Locate the cell with the specified text and output its (X, Y) center coordinate. 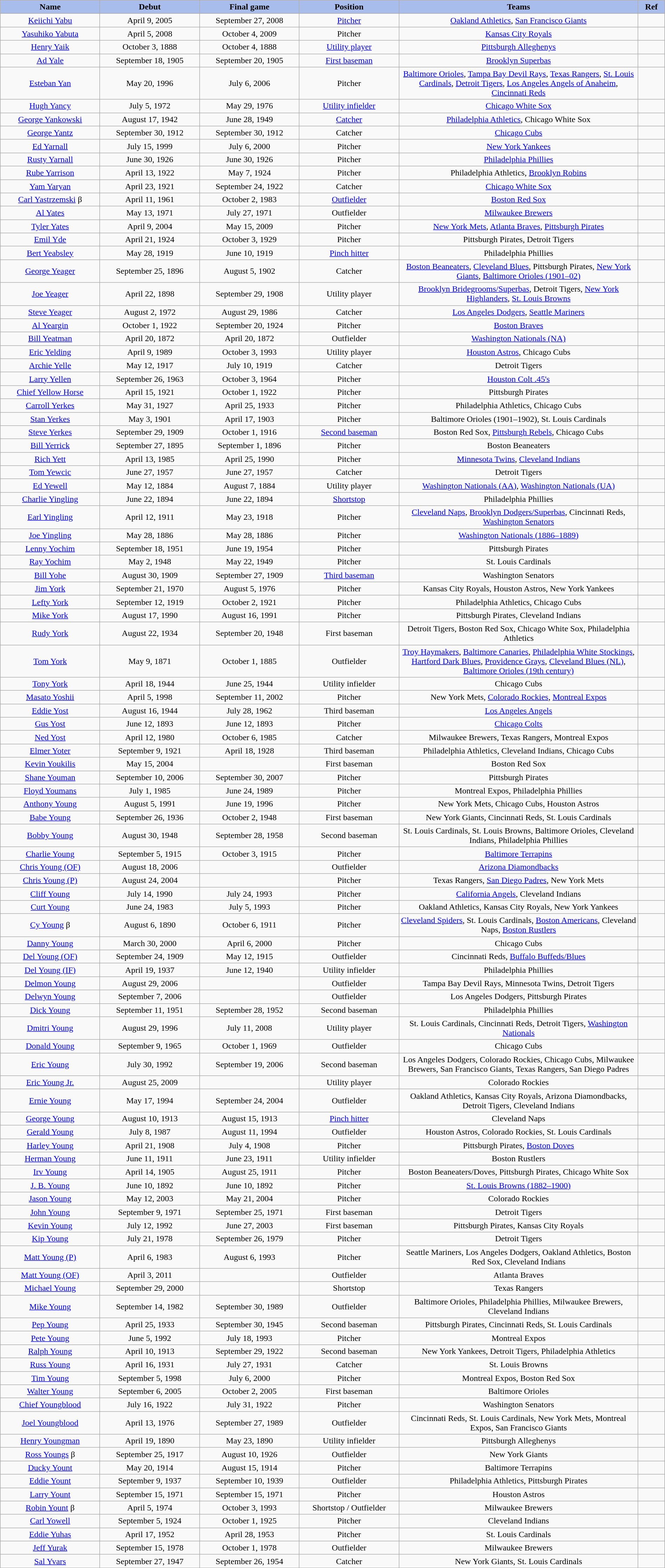
April 12, 1980 (150, 737)
September 21, 1970 (150, 589)
September 27, 1909 (249, 575)
Floyd Youmans (50, 791)
Jeff Yurak (50, 1548)
April 6, 2000 (249, 943)
April 17, 1903 (249, 419)
Kevin Youkilis (50, 764)
October 1, 1978 (249, 1548)
Carl Yastrzemski β (50, 200)
Oakland Athletics, Kansas City Royals, Arizona Diamondbacks, Detroit Tigers, Cleveland Indians (518, 1101)
April 11, 1961 (150, 200)
Del Young (OF) (50, 957)
April 3, 2011 (150, 1275)
George Young (50, 1118)
September 19, 2006 (249, 1064)
August 22, 1934 (150, 633)
April 9, 1989 (150, 352)
Ducky Yount (50, 1468)
July 14, 1990 (150, 894)
September 26, 1954 (249, 1561)
Stan Yerkes (50, 419)
May 22, 1949 (249, 562)
September 26, 1979 (249, 1239)
June 25, 1944 (249, 684)
July 27, 1931 (249, 1364)
August 18, 2006 (150, 867)
October 1, 1885 (249, 661)
April 19, 1937 (150, 970)
New York Giants, Cincinnati Reds, St. Louis Cardinals (518, 817)
Yasuhiko Yabuta (50, 34)
April 23, 1921 (150, 186)
Washington Nationals (1886–1889) (518, 535)
Houston Astros (518, 1494)
July 28, 1962 (249, 711)
August 24, 2004 (150, 880)
October 1, 1925 (249, 1521)
August 6, 1993 (249, 1257)
May 12, 1915 (249, 957)
Cleveland Naps, Brooklyn Dodgers/Superbas, Cincinnati Reds, Washington Senators (518, 517)
October 2, 1948 (249, 817)
Baltimore Orioles (518, 1391)
Charlie Yingling (50, 499)
Minnesota Twins, Cleveland Indians (518, 459)
August 17, 1942 (150, 119)
April 12, 1911 (150, 517)
September 25, 1917 (150, 1454)
May 23, 1890 (249, 1441)
July 31, 1922 (249, 1405)
October 2, 2005 (249, 1391)
April 21, 1924 (150, 240)
September 27, 2008 (249, 20)
May 23, 1918 (249, 517)
May 12, 1917 (150, 365)
Donald Young (50, 1046)
April 9, 2005 (150, 20)
April 18, 1928 (249, 751)
October 4, 1888 (249, 47)
Yam Yaryan (50, 186)
Houston Colt .45's (518, 379)
Texas Rangers, San Diego Padres, New York Mets (518, 880)
August 11, 1994 (249, 1132)
Philadelphia Athletics, Brooklyn Robins (518, 173)
September 15, 1978 (150, 1548)
May 7, 1924 (249, 173)
September 10, 2006 (150, 777)
Tyler Yates (50, 226)
Eric Young (50, 1064)
Al Yates (50, 213)
May 20, 1914 (150, 1468)
May 21, 2004 (249, 1199)
Montreal Expos, Boston Red Sox (518, 1378)
Name (50, 7)
September 9, 1971 (150, 1212)
Cleveland Indians (518, 1521)
Gerald Young (50, 1132)
August 30, 1909 (150, 575)
August 5, 1976 (249, 589)
September 24, 1909 (150, 957)
Position (349, 7)
George Yantz (50, 133)
Houston Astros, Chicago Cubs (518, 352)
August 25, 2009 (150, 1082)
New York Giants (518, 1454)
Houston Astros, Colorado Rockies, St. Louis Cardinals (518, 1132)
July 21, 1978 (150, 1239)
Henry Yaik (50, 47)
Ref (651, 7)
Kansas City Royals (518, 34)
Eddie Yuhas (50, 1534)
Joel Youngblood (50, 1423)
Oakland Athletics, San Francisco Giants (518, 20)
August 25, 1911 (249, 1172)
Matt Young (OF) (50, 1275)
Los Angeles Dodgers, Seattle Mariners (518, 312)
March 30, 2000 (150, 943)
Shortstop / Outfielder (349, 1508)
Kansas City Royals, Houston Astros, New York Yankees (518, 589)
April 19, 1890 (150, 1441)
August 6, 1890 (150, 925)
September 20, 1948 (249, 633)
July 4, 1908 (249, 1145)
New York Yankees, Detroit Tigers, Philadelphia Athletics (518, 1351)
September 29, 1908 (249, 294)
Gus Yost (50, 724)
August 17, 1990 (150, 615)
April 13, 1985 (150, 459)
Danny Young (50, 943)
Cleveland Naps (518, 1118)
September 29, 1922 (249, 1351)
Chris Young (P) (50, 880)
September 7, 2006 (150, 997)
Esteban Yan (50, 83)
April 13, 1976 (150, 1423)
Final game (249, 7)
Hugh Yancy (50, 106)
April 14, 1905 (150, 1172)
Eric Yelding (50, 352)
September 29, 1909 (150, 432)
Bill Yeatman (50, 339)
September 28, 1952 (249, 1010)
George Yankowski (50, 119)
May 9, 1871 (150, 661)
Curt Young (50, 907)
Masato Yoshii (50, 697)
May 12, 2003 (150, 1199)
Dick Young (50, 1010)
Mike Young (50, 1306)
Eddie Yost (50, 711)
Montreal Expos (518, 1338)
Oakland Athletics, Kansas City Royals, New York Yankees (518, 907)
Cleveland Spiders, St. Louis Cardinals, Boston Americans, Cleveland Naps, Boston Rustlers (518, 925)
Baltimore Orioles (1901–1902), St. Louis Cardinals (518, 419)
Delwyn Young (50, 997)
Rich Yett (50, 459)
Herman Young (50, 1159)
October 3, 1915 (249, 853)
Ralph Young (50, 1351)
June 19, 1954 (249, 549)
May 20, 1996 (150, 83)
April 17, 1952 (150, 1534)
Tampa Bay Devil Rays, Minnesota Twins, Detroit Tigers (518, 983)
July 18, 1993 (249, 1338)
October 2, 1921 (249, 602)
September 9, 1937 (150, 1481)
May 12, 1884 (150, 486)
April 25, 1990 (249, 459)
July 27, 1971 (249, 213)
Bert Yeabsley (50, 253)
Pete Young (50, 1338)
July 1, 1985 (150, 791)
April 18, 1944 (150, 684)
April 5, 2008 (150, 34)
September 26, 1936 (150, 817)
Chief Yellow Horse (50, 392)
Delmon Young (50, 983)
August 16, 1944 (150, 711)
Elmer Yoter (50, 751)
April 13, 1922 (150, 173)
June 23, 1911 (249, 1159)
September 20, 1905 (249, 60)
August 15, 1913 (249, 1118)
Carroll Yerkes (50, 405)
September 25, 1896 (150, 271)
Arizona Diamondbacks (518, 867)
Bill Yerrick (50, 446)
Pep Young (50, 1324)
Walter Young (50, 1391)
April 6, 1983 (150, 1257)
Baltimore Orioles, Tampa Bay Devil Rays, Texas Rangers, St. Louis Cardinals, Detroit Tigers, Los Angeles Angels of Anaheim, Cincinnati Reds (518, 83)
Carl Yowell (50, 1521)
September 27, 1947 (150, 1561)
Brooklyn Bridegrooms/Superbas, Detroit Tigers, New York Highlanders, St. Louis Browns (518, 294)
Harley Young (50, 1145)
John Young (50, 1212)
July 8, 1987 (150, 1132)
Montreal Expos, Philadelphia Phillies (518, 791)
Kevin Young (50, 1225)
September 26, 1963 (150, 379)
Washington Nationals (AA), Washington Nationals (UA) (518, 486)
Del Young (IF) (50, 970)
Ned Yost (50, 737)
Chicago Colts (518, 724)
Ray Yochim (50, 562)
August 30, 1948 (150, 835)
Ed Yewell (50, 486)
July 11, 2008 (249, 1028)
Cliff Young (50, 894)
July 30, 1992 (150, 1064)
October 3, 1888 (150, 47)
September 30, 2007 (249, 777)
September 18, 1905 (150, 60)
Bobby Young (50, 835)
July 6, 2006 (249, 83)
September 30, 1945 (249, 1324)
September 27, 1989 (249, 1423)
Ad Yale (50, 60)
Al Yeargin (50, 325)
October 1, 1916 (249, 432)
April 28, 1953 (249, 1534)
September 20, 1924 (249, 325)
September 1, 1896 (249, 446)
Robin Yount β (50, 1508)
Joe Yingling (50, 535)
Mike York (50, 615)
April 5, 1974 (150, 1508)
July 24, 1993 (249, 894)
May 17, 1994 (150, 1101)
Boston Beaneaters (518, 446)
Boston Rustlers (518, 1159)
September 24, 1922 (249, 186)
New York Giants, St. Louis Cardinals (518, 1561)
April 15, 1921 (150, 392)
New York Mets, Atlanta Braves, Pittsburgh Pirates (518, 226)
Rusty Yarnall (50, 159)
September 30, 1989 (249, 1306)
Larry Yount (50, 1494)
September 25, 1971 (249, 1212)
September 18, 1951 (150, 549)
Bill Yohe (50, 575)
September 5, 1915 (150, 853)
Pittsburgh Pirates, Kansas City Royals (518, 1225)
August 29, 1986 (249, 312)
June 27, 2003 (249, 1225)
October 3, 1929 (249, 240)
St. Louis Browns (518, 1364)
May 15, 2004 (150, 764)
Matt Young (P) (50, 1257)
Charlie Young (50, 853)
June 12, 1940 (249, 970)
September 12, 1919 (150, 602)
Archie Yelle (50, 365)
Shane Youman (50, 777)
October 4, 2009 (249, 34)
Emil Yde (50, 240)
Baltimore Orioles, Philadelphia Phillies, Milwaukee Brewers, Cleveland Indians (518, 1306)
Rudy York (50, 633)
May 15, 2009 (249, 226)
September 6, 2005 (150, 1391)
Tom Yewcic (50, 472)
Irv Young (50, 1172)
June 24, 1989 (249, 791)
October 6, 1911 (249, 925)
Russ Young (50, 1364)
August 5, 1902 (249, 271)
April 22, 1898 (150, 294)
Anthony Young (50, 804)
Tony York (50, 684)
St. Louis Browns (1882–1900) (518, 1185)
Washington Nationals (NA) (518, 339)
June 19, 1996 (249, 804)
California Angels, Cleveland Indians (518, 894)
September 29, 2000 (150, 1288)
Tim Young (50, 1378)
Detroit Tigers, Boston Red Sox, Chicago White Sox, Philadelphia Athletics (518, 633)
September 9, 1921 (150, 751)
August 15, 1914 (249, 1468)
October 2, 1983 (249, 200)
September 11, 2002 (249, 697)
Los Angeles Angels (518, 711)
Cincinnati Reds, St. Louis Cardinals, New York Mets, Montreal Expos, San Francisco Giants (518, 1423)
April 9, 2004 (150, 226)
May 2, 1948 (150, 562)
Seattle Mariners, Los Angeles Dodgers, Oakland Athletics, Boston Red Sox, Cleveland Indians (518, 1257)
Pittsburgh Pirates, Detroit Tigers (518, 240)
April 10, 1913 (150, 1351)
August 10, 1913 (150, 1118)
June 11, 1911 (150, 1159)
Steve Yeager (50, 312)
Philadelphia Athletics, Cleveland Indians, Chicago Cubs (518, 751)
May 29, 1976 (249, 106)
Sal Yvars (50, 1561)
July 16, 1922 (150, 1405)
Dmitri Young (50, 1028)
July 5, 1972 (150, 106)
Philadelphia Athletics, Chicago White Sox (518, 119)
August 2, 1972 (150, 312)
Teams (518, 7)
Ernie Young (50, 1101)
Eddie Yount (50, 1481)
July 12, 1992 (150, 1225)
New York Mets, Colorado Rockies, Montreal Expos (518, 697)
October 1, 1969 (249, 1046)
New York Yankees (518, 146)
Chief Youngblood (50, 1405)
Los Angeles Dodgers, Colorado Rockies, Chicago Cubs, Milwaukee Brewers, San Francisco Giants, Texas Rangers, San Diego Padres (518, 1064)
Texas Rangers (518, 1288)
May 31, 1927 (150, 405)
Kip Young (50, 1239)
Earl Yingling (50, 517)
Eric Young Jr. (50, 1082)
September 24, 2004 (249, 1101)
Atlanta Braves (518, 1275)
September 9, 1965 (150, 1046)
Jason Young (50, 1199)
Lefty York (50, 602)
August 29, 1996 (150, 1028)
September 5, 1998 (150, 1378)
Los Angeles Dodgers, Pittsburgh Pirates (518, 997)
September 11, 1951 (150, 1010)
Boston Braves (518, 325)
Pittsburgh Pirates, Cleveland Indians (518, 615)
April 21, 1908 (150, 1145)
Jim York (50, 589)
Chris Young (OF) (50, 867)
May 13, 1971 (150, 213)
September 28, 1958 (249, 835)
September 14, 1982 (150, 1306)
August 5, 1991 (150, 804)
Boston Beaneaters/Doves, Pittsburgh Pirates, Chicago White Sox (518, 1172)
June 28, 1949 (249, 119)
August 16, 1991 (249, 615)
May 3, 1901 (150, 419)
September 5, 1924 (150, 1521)
Brooklyn Superbas (518, 60)
Pittsburgh Pirates, Cincinnati Reds, St. Louis Cardinals (518, 1324)
July 10, 1919 (249, 365)
J. B. Young (50, 1185)
Rube Yarrison (50, 173)
May 28, 1919 (150, 253)
June 5, 1992 (150, 1338)
New York Mets, Chicago Cubs, Houston Astros (518, 804)
Larry Yellen (50, 379)
September 27, 1895 (150, 446)
October 6, 1985 (249, 737)
August 10, 1926 (249, 1454)
Philadelphia Athletics, Pittsburgh Pirates (518, 1481)
Steve Yerkes (50, 432)
June 10, 1919 (249, 253)
Joe Yeager (50, 294)
Boston Beaneaters, Cleveland Blues, Pittsburgh Pirates, New York Giants, Baltimore Orioles (1901–02) (518, 271)
October 3, 1964 (249, 379)
Cincinnati Reds, Buffalo Buffeds/Blues (518, 957)
July 15, 1999 (150, 146)
Debut (150, 7)
Ross Youngs β (50, 1454)
July 5, 1993 (249, 907)
Michael Young (50, 1288)
April 16, 1931 (150, 1364)
Boston Red Sox, Pittsburgh Rebels, Chicago Cubs (518, 432)
Keiichi Yabu (50, 20)
Lenny Yochim (50, 549)
Pittsburgh Pirates, Boston Doves (518, 1145)
August 29, 2006 (150, 983)
St. Louis Cardinals, Cincinnati Reds, Detroit Tigers, Washington Nationals (518, 1028)
June 24, 1983 (150, 907)
Milwaukee Brewers, Texas Rangers, Montreal Expos (518, 737)
Henry Youngman (50, 1441)
September 10, 1939 (249, 1481)
Babe Young (50, 817)
August 7, 1884 (249, 486)
Cy Young β (50, 925)
April 5, 1998 (150, 697)
Ed Yarnall (50, 146)
Tom York (50, 661)
George Yeager (50, 271)
St. Louis Cardinals, St. Louis Browns, Baltimore Orioles, Cleveland Indians, Philadelphia Phillies (518, 835)
